Detect which cell encompasses the target text, then output its [x, y] center coordinate. 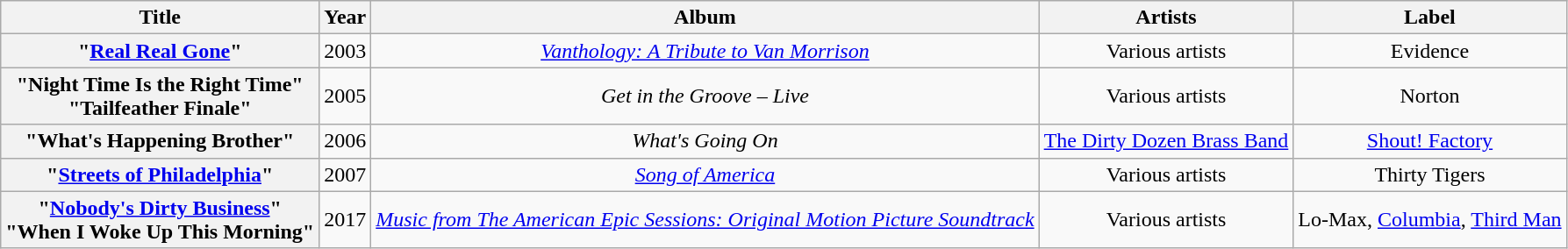
Evidence [1430, 51]
2005 [346, 96]
"What's Happening Brother" [160, 141]
The Dirty Dozen Brass Band [1166, 141]
Thirty Tigers [1430, 174]
Lo-Max, Columbia, Third Man [1430, 219]
"Streets of Philadelphia" [160, 174]
Shout! Factory [1430, 141]
Get in the Groove – Live [705, 96]
2017 [346, 219]
2007 [346, 174]
What's Going On [705, 141]
Label [1430, 18]
Year [346, 18]
Album [705, 18]
2003 [346, 51]
"Real Real Gone" [160, 51]
Title [160, 18]
2006 [346, 141]
Song of America [705, 174]
Artists [1166, 18]
"Night Time Is the Right Time""Tailfeather Finale" [160, 96]
Music from The American Epic Sessions: Original Motion Picture Soundtrack [705, 219]
Norton [1430, 96]
Vanthology: A Tribute to Van Morrison [705, 51]
"Nobody's Dirty Business""When I Woke Up This Morning" [160, 219]
